Find where the given text appears and provide that cell's center as (x, y) coordinate. 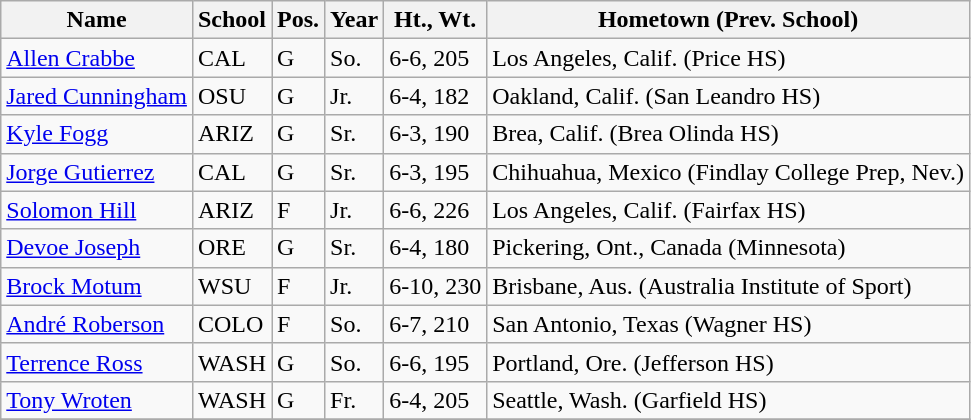
6-3, 190 (436, 134)
Seattle, Wash. (Garfield HS) (728, 400)
Allen Crabbe (97, 58)
Solomon Hill (97, 210)
Pos. (298, 20)
6-4, 205 (436, 400)
Brea, Calif. (Brea Olinda HS) (728, 134)
Jared Cunningham (97, 96)
Los Angeles, Calif. (Fairfax HS) (728, 210)
Kyle Fogg (97, 134)
Name (97, 20)
Jorge Gutierrez (97, 172)
6-10, 230 (436, 286)
Los Angeles, Calif. (Price HS) (728, 58)
ORE (232, 248)
Devoe Joseph (97, 248)
6-6, 205 (436, 58)
Portland, Ore. (Jefferson HS) (728, 362)
6-3, 195 (436, 172)
6-4, 182 (436, 96)
6-6, 195 (436, 362)
Tony Wroten (97, 400)
Brock Motum (97, 286)
OSU (232, 96)
Hometown (Prev. School) (728, 20)
Chihuahua, Mexico (Findlay College Prep, Nev.) (728, 172)
San Antonio, Texas (Wagner HS) (728, 324)
COLO (232, 324)
School (232, 20)
Brisbane, Aus. (Australia Institute of Sport) (728, 286)
Terrence Ross (97, 362)
6-4, 180 (436, 248)
Ht., Wt. (436, 20)
Fr. (354, 400)
Pickering, Ont., Canada (Minnesota) (728, 248)
6-7, 210 (436, 324)
WSU (232, 286)
André Roberson (97, 324)
6-6, 226 (436, 210)
Year (354, 20)
Oakland, Calif. (San Leandro HS) (728, 96)
